From the cell containing the given text, extract its center point as [x, y] coordinate. 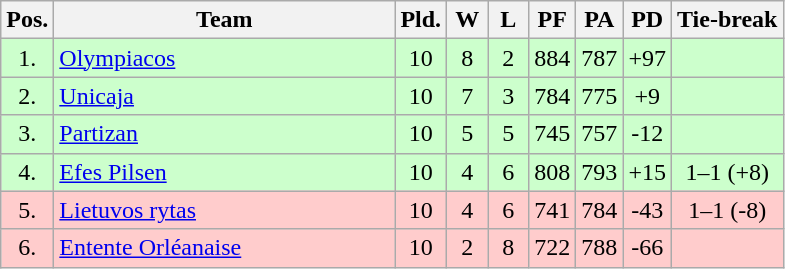
1–1 (+8) [727, 172]
PF [552, 20]
7 [468, 96]
6. [28, 248]
788 [600, 248]
1–1 (-8) [727, 210]
Pos. [28, 20]
741 [552, 210]
+15 [648, 172]
Olympiacos [224, 58]
3. [28, 134]
W [468, 20]
775 [600, 96]
5. [28, 210]
PA [600, 20]
722 [552, 248]
Lietuvos rytas [224, 210]
-43 [648, 210]
L [508, 20]
884 [552, 58]
745 [552, 134]
787 [600, 58]
Efes Pilsen [224, 172]
Tie-break [727, 20]
Unicaja [224, 96]
+9 [648, 96]
-12 [648, 134]
793 [600, 172]
Pld. [421, 20]
2. [28, 96]
PD [648, 20]
+97 [648, 58]
Team [224, 20]
Partizan [224, 134]
1. [28, 58]
Entente Orléanaise [224, 248]
4. [28, 172]
-66 [648, 248]
808 [552, 172]
3 [508, 96]
757 [600, 134]
